For the text-containing cell, return its midpoint in (x, y) coordinate format. 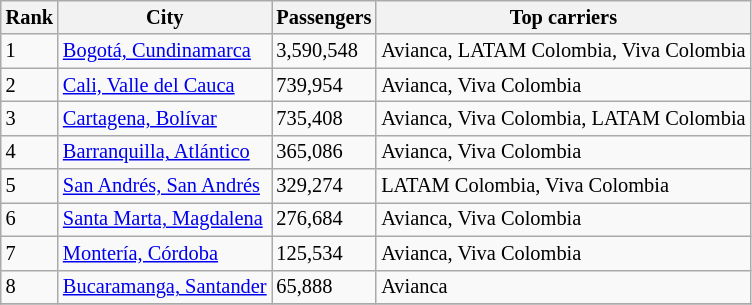
6 (30, 219)
3,590,548 (324, 51)
Bucaramanga, Santander (164, 287)
Passengers (324, 17)
365,086 (324, 152)
1 (30, 51)
Cali, Valle del Cauca (164, 85)
2 (30, 85)
7 (30, 253)
735,408 (324, 118)
739,954 (324, 85)
Avianca, Viva Colombia, LATAM Colombia (563, 118)
Top carriers (563, 17)
City (164, 17)
Avianca (563, 287)
Montería, Córdoba (164, 253)
Rank (30, 17)
Santa Marta, Magdalena (164, 219)
125,534 (324, 253)
65,888 (324, 287)
8 (30, 287)
Avianca, LATAM Colombia, Viva Colombia (563, 51)
5 (30, 186)
LATAM Colombia, Viva Colombia (563, 186)
San Andrés, San Andrés (164, 186)
Cartagena, Bolívar (164, 118)
329,274 (324, 186)
Barranquilla, Atlántico (164, 152)
Bogotá, Cundinamarca (164, 51)
4 (30, 152)
276,684 (324, 219)
3 (30, 118)
